Search for the cell housing the specified text and yield its [X, Y] center coordinate. 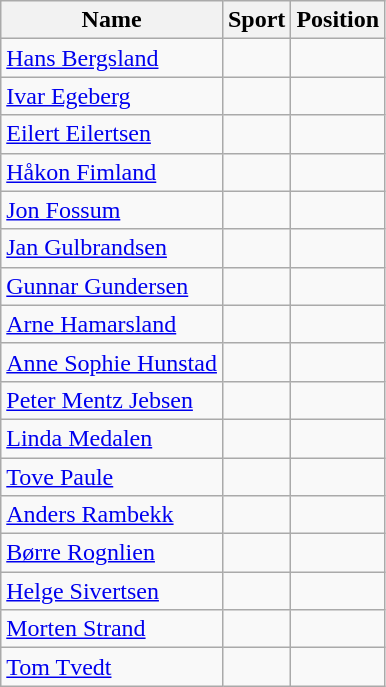
Håkon Fimland [112, 172]
Position [338, 20]
Jan Gulbrandsen [112, 248]
Tove Paule [112, 477]
Arne Hamarsland [112, 324]
Helge Sivertsen [112, 591]
Gunnar Gundersen [112, 286]
Linda Medalen [112, 438]
Ivar Egeberg [112, 96]
Børre Rognlien [112, 553]
Anders Rambekk [112, 515]
Morten Strand [112, 629]
Eilert Eilertsen [112, 134]
Name [112, 20]
Tom Tvedt [112, 667]
Sport [256, 20]
Anne Sophie Hunstad [112, 362]
Peter Mentz Jebsen [112, 400]
Jon Fossum [112, 210]
Hans Bergsland [112, 58]
